For the text-containing cell, return its midpoint in (X, Y) coordinate format. 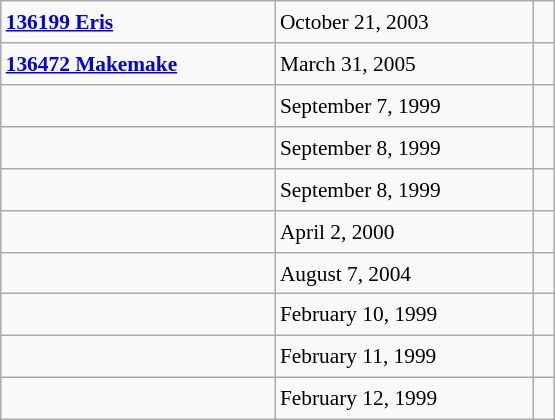
February 12, 1999 (404, 399)
February 10, 1999 (404, 315)
August 7, 2004 (404, 273)
March 31, 2005 (404, 64)
February 11, 1999 (404, 357)
October 21, 2003 (404, 22)
April 2, 2000 (404, 231)
136472 Makemake (138, 64)
September 7, 1999 (404, 106)
136199 Eris (138, 22)
